Return the [X, Y] coordinate for the center point of the cell that contains the specified text.  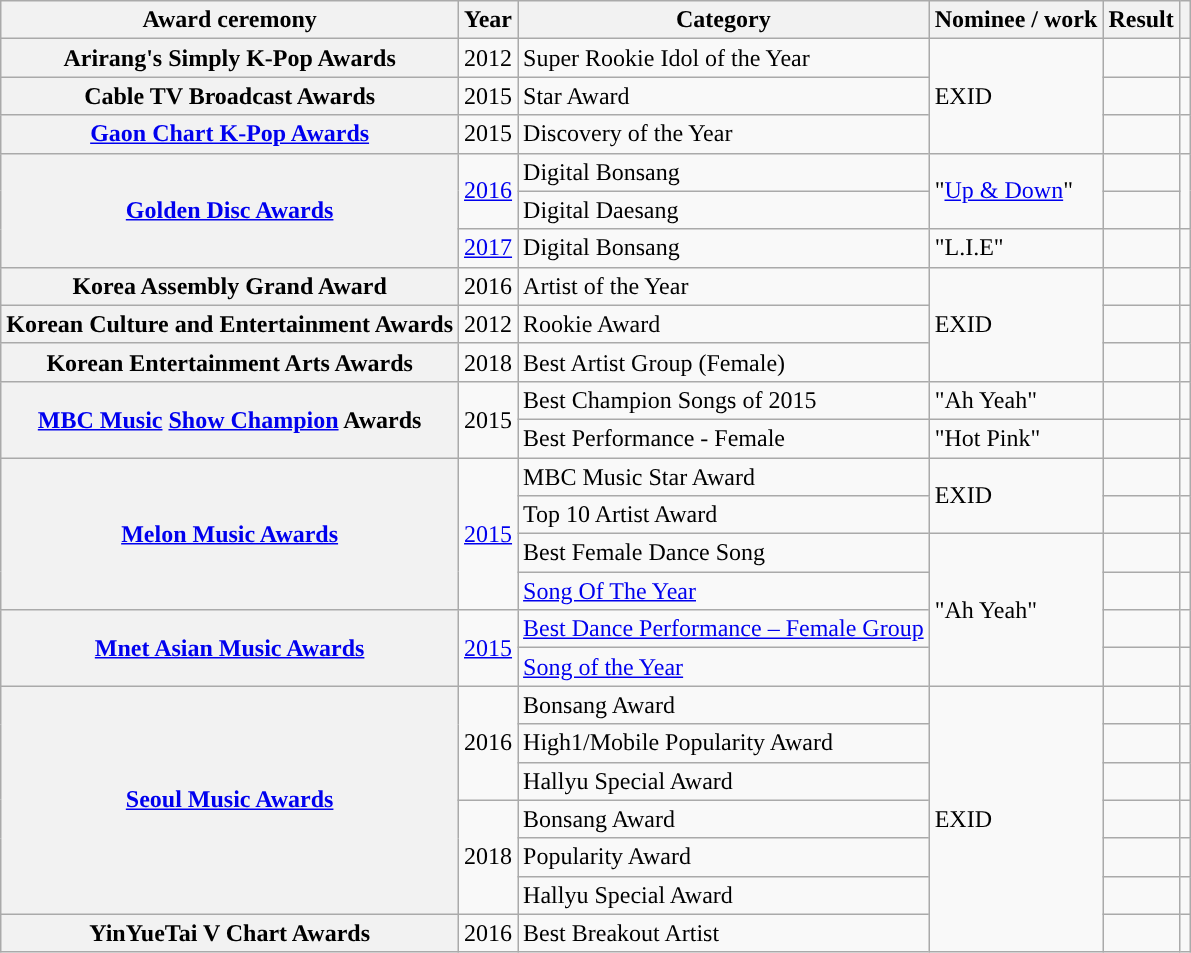
Rookie Award [724, 324]
"L.I.E" [1016, 248]
Best Breakout Artist [724, 933]
Digital Daesang [724, 210]
Best Artist Group (Female) [724, 362]
Result [1141, 20]
"Hot Pink" [1016, 438]
Song Of The Year [724, 591]
Seoul Music Awards [230, 800]
Gaon Chart K-Pop Awards [230, 134]
Korean Entertainment Arts Awards [230, 362]
Artist of the Year [724, 286]
Melon Music Awards [230, 534]
MBC Music Show Champion Awards [230, 419]
Best Female Dance Song [724, 553]
Arirang's Simply K-Pop Awards [230, 58]
Best Performance - Female [724, 438]
YinYueTai V Chart Awards [230, 933]
Best Champion Songs of 2015 [724, 400]
Korea Assembly Grand Award [230, 286]
Korean Culture and Entertainment Awards [230, 324]
Best Dance Performance – Female Group [724, 629]
Song of the Year [724, 667]
Mnet Asian Music Awards [230, 648]
"Up & Down" [1016, 191]
Top 10 Artist Award [724, 515]
Award ceremony [230, 20]
Nominee / work [1016, 20]
Golden Disc Awards [230, 210]
MBC Music Star Award [724, 477]
Discovery of the Year [724, 134]
Star Award [724, 96]
Cable TV Broadcast Awards [230, 96]
Popularity Award [724, 857]
High1/Mobile Popularity Award [724, 743]
Year [488, 20]
Category [724, 20]
Super Rookie Idol of the Year [724, 58]
2017 [488, 248]
